Provide the [x, y] coordinate of the cell's center where the given text is located.  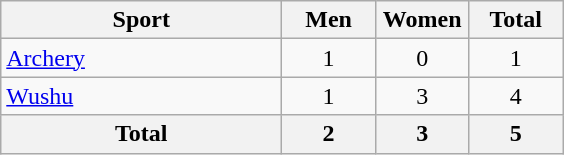
5 [516, 134]
Sport [142, 20]
Women [422, 20]
2 [329, 134]
4 [516, 96]
Men [329, 20]
0 [422, 58]
Archery [142, 58]
Wushu [142, 96]
